Return the [X, Y] coordinate for the center point of the cell that contains the specified text.  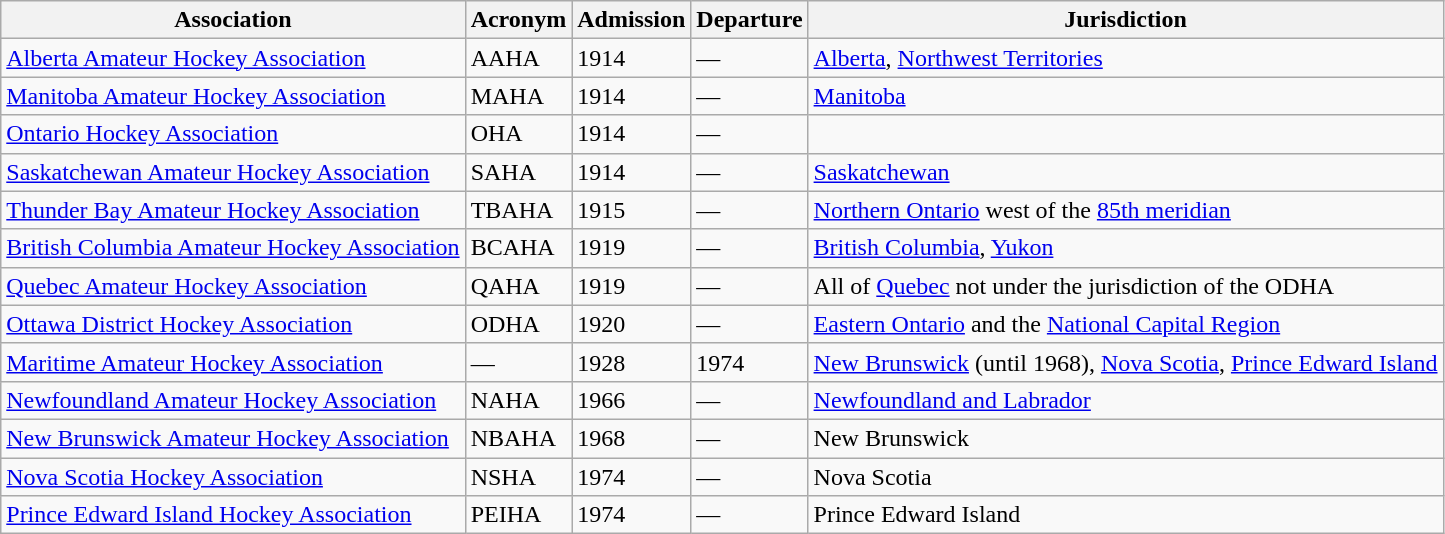
TBAHA [518, 210]
British Columbia, Yukon [1126, 248]
1928 [632, 362]
Prince Edward Island [1126, 515]
Association [233, 20]
1920 [632, 324]
Northern Ontario west of the 85th meridian [1126, 210]
Saskatchewan [1126, 172]
AAHA [518, 58]
British Columbia Amateur Hockey Association [233, 248]
1966 [632, 400]
SAHA [518, 172]
Saskatchewan Amateur Hockey Association [233, 172]
New Brunswick Amateur Hockey Association [233, 438]
Eastern Ontario and the National Capital Region [1126, 324]
Ontario Hockey Association [233, 134]
OHA [518, 134]
Alberta Amateur Hockey Association [233, 58]
Nova Scotia Hockey Association [233, 477]
Alberta, Northwest Territories [1126, 58]
QAHA [518, 286]
Maritime Amateur Hockey Association [233, 362]
New Brunswick [1126, 438]
ODHA [518, 324]
Newfoundland Amateur Hockey Association [233, 400]
Manitoba [1126, 96]
Ottawa District Hockey Association [233, 324]
Manitoba Amateur Hockey Association [233, 96]
MAHA [518, 96]
Jurisdiction [1126, 20]
All of Quebec not under the jurisdiction of the ODHA [1126, 286]
Acronym [518, 20]
Newfoundland and Labrador [1126, 400]
1915 [632, 210]
BCAHA [518, 248]
Admission [632, 20]
NSHA [518, 477]
Nova Scotia [1126, 477]
Thunder Bay Amateur Hockey Association [233, 210]
New Brunswick (until 1968), Nova Scotia, Prince Edward Island [1126, 362]
Departure [750, 20]
Quebec Amateur Hockey Association [233, 286]
NBAHA [518, 438]
PEIHA [518, 515]
Prince Edward Island Hockey Association [233, 515]
NAHA [518, 400]
1968 [632, 438]
